Find where the given text appears and provide that cell's center as (x, y) coordinate. 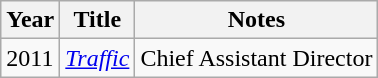
Traffic (98, 58)
2011 (30, 58)
Year (30, 20)
Title (98, 20)
Chief Assistant Director (256, 58)
Notes (256, 20)
